Find where the given text appears and provide that cell's center as (X, Y) coordinate. 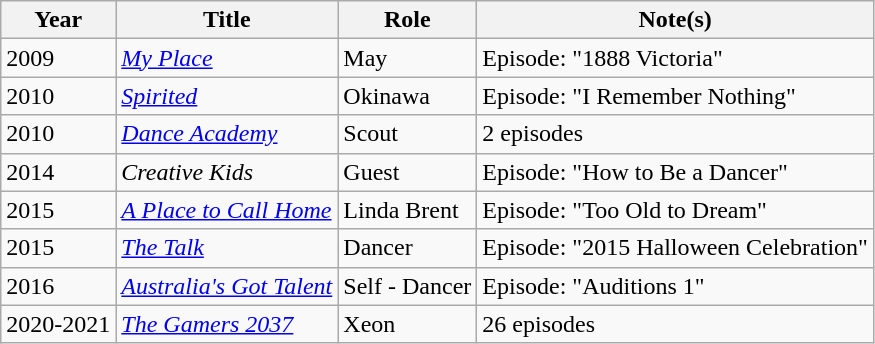
Spirited (227, 96)
Episode: "Too Old to Dream" (676, 210)
The Talk (227, 248)
Episode: "1888 Victoria" (676, 58)
26 episodes (676, 324)
Guest (408, 172)
Episode: "Auditions 1" (676, 286)
2014 (58, 172)
Creative Kids (227, 172)
2016 (58, 286)
Scout (408, 134)
Linda Brent (408, 210)
2009 (58, 58)
Episode: "I Remember Nothing" (676, 96)
May (408, 58)
A Place to Call Home (227, 210)
Okinawa (408, 96)
Year (58, 20)
Australia's Got Talent (227, 286)
Dancer (408, 248)
2020-2021 (58, 324)
Xeon (408, 324)
Title (227, 20)
Episode: "2015 Halloween Celebration" (676, 248)
Self - Dancer (408, 286)
2 episodes (676, 134)
Note(s) (676, 20)
My Place (227, 58)
Role (408, 20)
Dance Academy (227, 134)
The Gamers 2037 (227, 324)
Episode: "How to Be a Dancer" (676, 172)
